Return the [x, y] coordinate for the center point of the cell that contains the specified text.  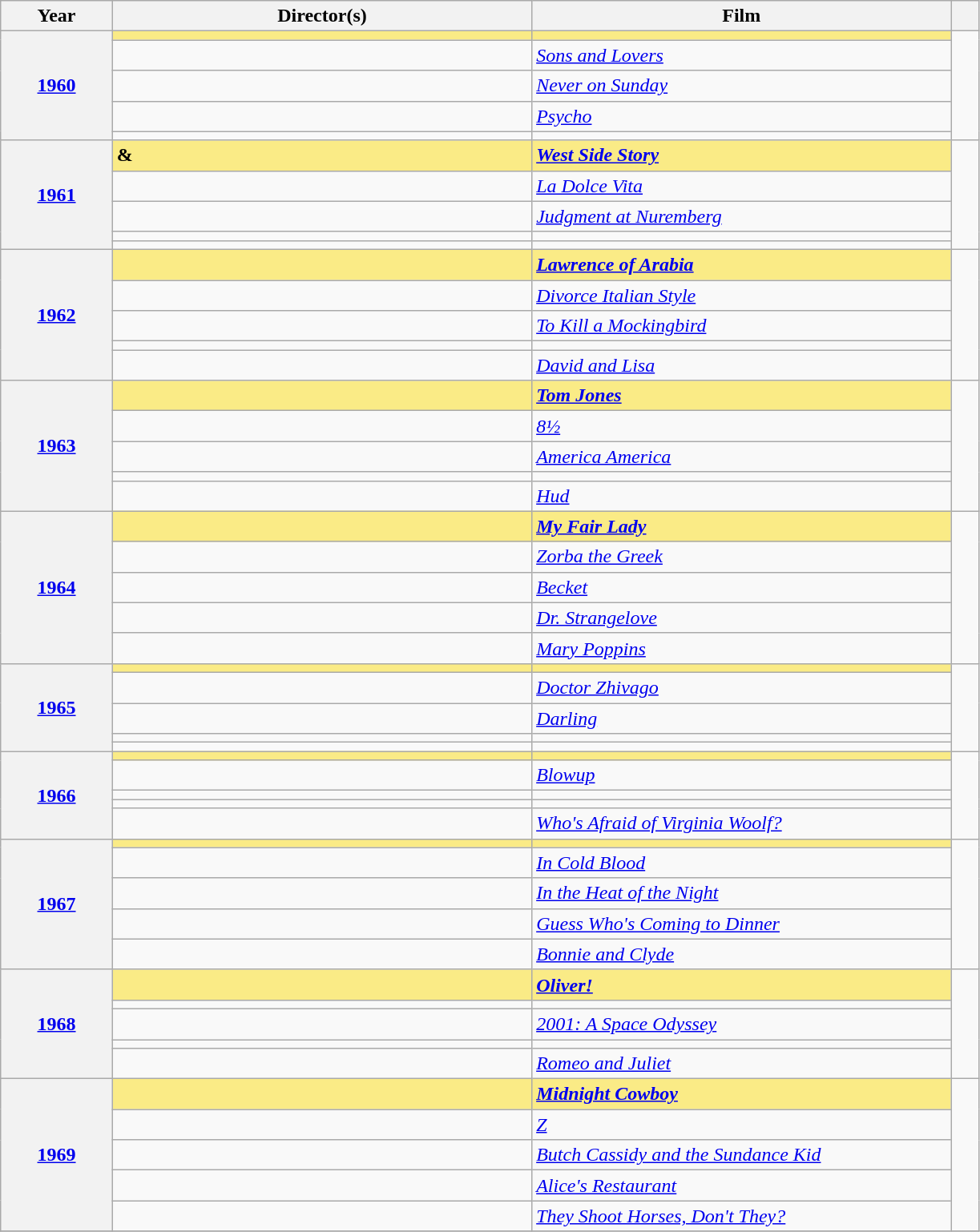
1969 [57, 1155]
1967 [57, 904]
1962 [57, 314]
Darling [742, 719]
Psycho [742, 116]
8½ [742, 426]
Becket [742, 587]
Dr. Strangelove [742, 618]
Midnight Cowboy [742, 1094]
1965 [57, 707]
1961 [57, 195]
Z [742, 1125]
Director(s) [322, 16]
In Cold Blood [742, 863]
La Dolce Vita [742, 186]
Alice's Restaurant [742, 1186]
Bonnie and Clyde [742, 954]
My Fair Lady [742, 526]
Romeo and Juliet [742, 1064]
Never on Sunday [742, 86]
1960 [57, 86]
Sons and Lovers [742, 55]
Film [742, 16]
Year [57, 16]
1964 [57, 587]
David and Lisa [742, 365]
Guess Who's Coming to Dinner [742, 924]
They Shoot Horses, Don't They? [742, 1216]
Zorba the Greek [742, 557]
& [322, 155]
Blowup [742, 775]
1966 [57, 795]
2001: A Space Odyssey [742, 1024]
Mary Poppins [742, 648]
1968 [57, 1024]
Butch Cassidy and the Sundance Kid [742, 1155]
1963 [57, 445]
Lawrence of Arabia [742, 264]
To Kill a Mockingbird [742, 326]
Hud [742, 496]
Doctor Zhivago [742, 687]
Divorce Italian Style [742, 296]
In the Heat of the Night [742, 893]
Tom Jones [742, 396]
America America [742, 457]
West Side Story [742, 155]
Oliver! [742, 984]
Who's Afraid of Virginia Woolf? [742, 823]
Judgment at Nuremberg [742, 216]
